From the cell containing the given text, extract its center point as (X, Y) coordinate. 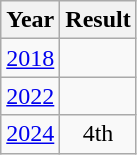
2022 (30, 96)
2024 (30, 134)
Result (98, 20)
Year (30, 20)
4th (98, 134)
2018 (30, 58)
